Output the [x, y] coordinate of the center of the cell containing the given text.  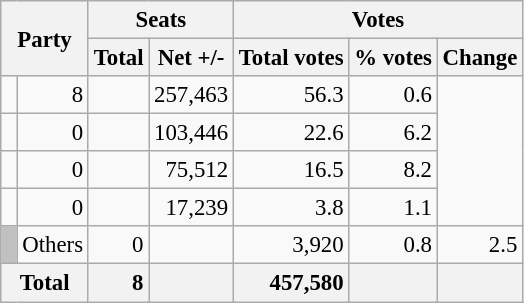
17,239 [192, 208]
Others [52, 245]
Seats [160, 20]
Votes [378, 20]
Party [45, 38]
22.6 [290, 133]
Net +/- [192, 58]
0.6 [393, 95]
6.2 [393, 133]
% votes [393, 58]
56.3 [290, 95]
103,446 [192, 133]
Total votes [290, 58]
3.8 [290, 208]
457,580 [290, 283]
0.8 [393, 245]
75,512 [192, 170]
257,463 [192, 95]
1.1 [393, 208]
3,920 [290, 245]
2.5 [480, 245]
Change [480, 58]
8.2 [393, 170]
16.5 [290, 170]
